Return the (X, Y) coordinate for the center point of the cell that contains the specified text.  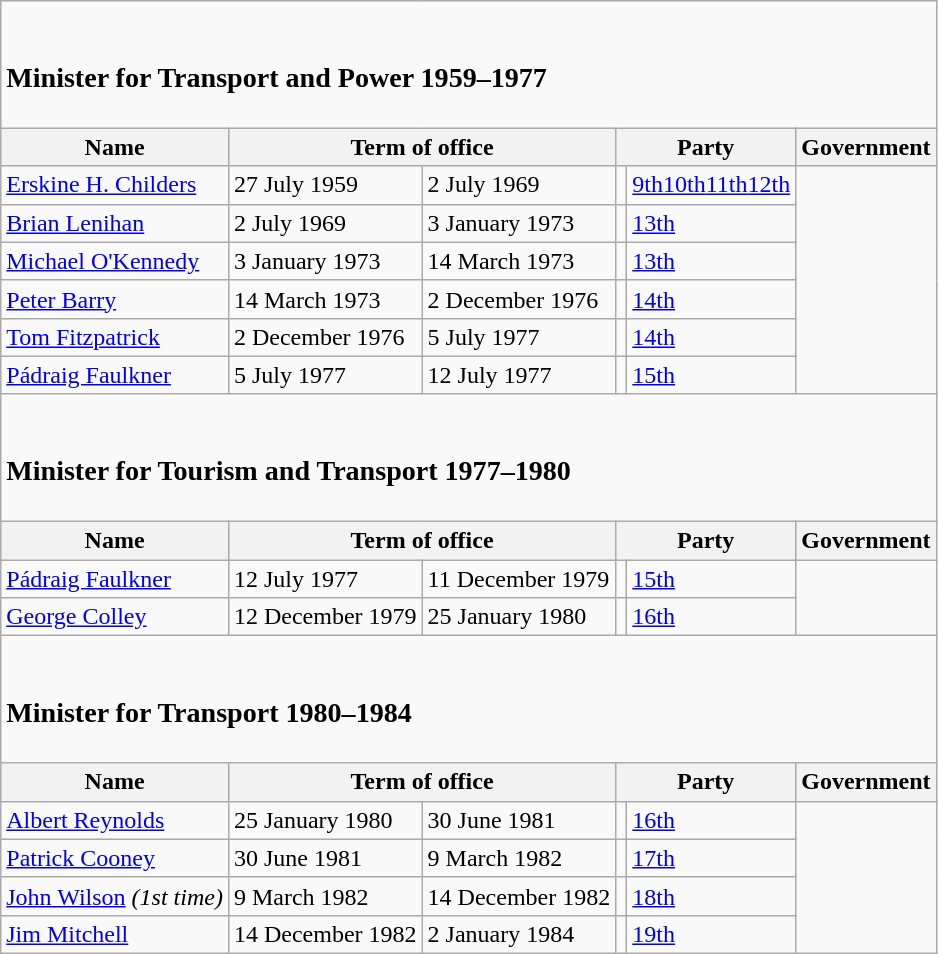
Minister for Transport and Power 1959–1977 (468, 64)
Minister for Transport 1980–1984 (468, 700)
Albert Reynolds (115, 820)
Jim Mitchell (115, 934)
Minister for Tourism and Transport 1977–1980 (468, 458)
Peter Barry (115, 299)
Erskine H. Childers (115, 185)
17th (712, 858)
27 July 1959 (325, 185)
12 December 1979 (325, 617)
11 December 1979 (519, 579)
19th (712, 934)
18th (712, 896)
George Colley (115, 617)
Brian Lenihan (115, 223)
Tom Fitzpatrick (115, 337)
Michael O'Kennedy (115, 261)
Patrick Cooney (115, 858)
John Wilson (1st time) (115, 896)
2 January 1984 (519, 934)
9th10th11th12th (712, 185)
